Find where the given text appears and provide that cell's center as (x, y) coordinate. 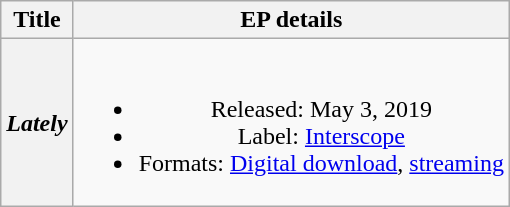
Title (37, 20)
Lately (37, 122)
Released: May 3, 2019Label: InterscopeFormats: Digital download, streaming (291, 122)
EP details (291, 20)
